Output the [x, y] coordinate of the center of the cell containing the given text.  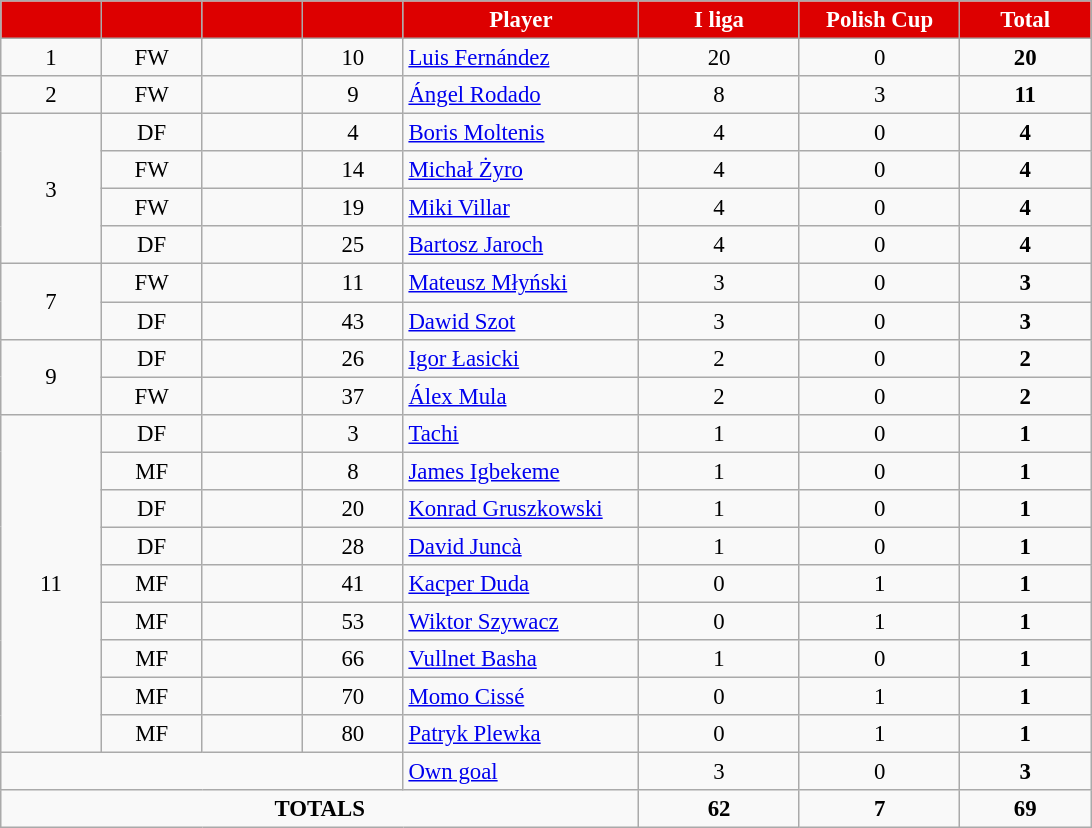
Patryk Plewka [521, 734]
19 [354, 208]
Own goal [521, 772]
25 [354, 245]
Dawid Szot [521, 321]
Igor Łasicki [521, 358]
TOTALS [320, 809]
43 [354, 321]
70 [354, 697]
Boris Moltenis [521, 133]
Michał Żyro [521, 170]
Miki Villar [521, 208]
62 [720, 809]
Tachi [521, 433]
66 [354, 659]
Konrad Gruszkowski [521, 509]
80 [354, 734]
Wiktor Szywacz [521, 621]
Total [1026, 20]
Mateusz Młyński [521, 283]
Bartosz Jaroch [521, 245]
37 [354, 396]
Momo Cissé [521, 697]
I liga [720, 20]
Luis Fernández [521, 58]
28 [354, 546]
David Juncà [521, 546]
Vullnet Basha [521, 659]
Kacper Duda [521, 584]
Polish Cup [880, 20]
14 [354, 170]
26 [354, 358]
Player [521, 20]
69 [1026, 809]
53 [354, 621]
James Igbekeme [521, 471]
10 [354, 58]
41 [354, 584]
Álex Mula [521, 396]
Ángel Rodado [521, 95]
